Identify which cell holds the provided text, then report its [x, y] central coordinate. 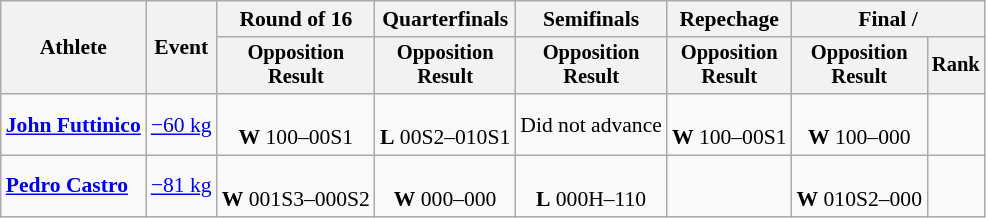
L 00S2–010S1 [445, 124]
W 001S3–000S2 [296, 186]
Repechage [730, 19]
John Futtinico [74, 124]
−81 kg [182, 186]
W 000–000 [445, 186]
Event [182, 48]
W 100–000 [860, 124]
Pedro Castro [74, 186]
Quarterfinals [445, 19]
Final / [888, 19]
L 000H–110 [591, 186]
Rank [956, 66]
Athlete [74, 48]
−60 kg [182, 124]
Semifinals [591, 19]
W 010S2–000 [860, 186]
Round of 16 [296, 19]
Did not advance [591, 124]
